Return the (x, y) coordinate for the center point of the cell that contains the specified text.  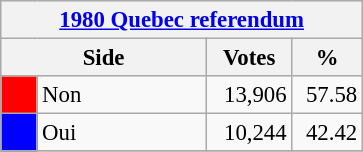
Votes (249, 58)
1980 Quebec referendum (182, 20)
13,906 (249, 95)
Non (122, 95)
Oui (122, 133)
42.42 (328, 133)
57.58 (328, 95)
% (328, 58)
Side (104, 58)
10,244 (249, 133)
